Provide the [x, y] coordinate of the cell's center where the given text is located.  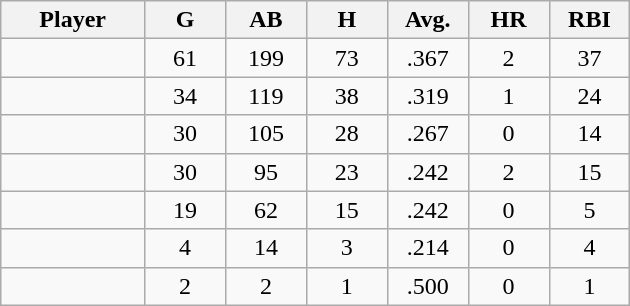
38 [346, 96]
5 [590, 210]
19 [186, 210]
105 [266, 134]
RBI [590, 20]
199 [266, 58]
23 [346, 172]
Avg. [428, 20]
Player [73, 20]
AB [266, 20]
73 [346, 58]
H [346, 20]
3 [346, 248]
28 [346, 134]
34 [186, 96]
61 [186, 58]
62 [266, 210]
.267 [428, 134]
G [186, 20]
HR [508, 20]
.500 [428, 286]
119 [266, 96]
.367 [428, 58]
95 [266, 172]
37 [590, 58]
24 [590, 96]
.214 [428, 248]
.319 [428, 96]
